Locate the cell with the specified text and output its [X, Y] center coordinate. 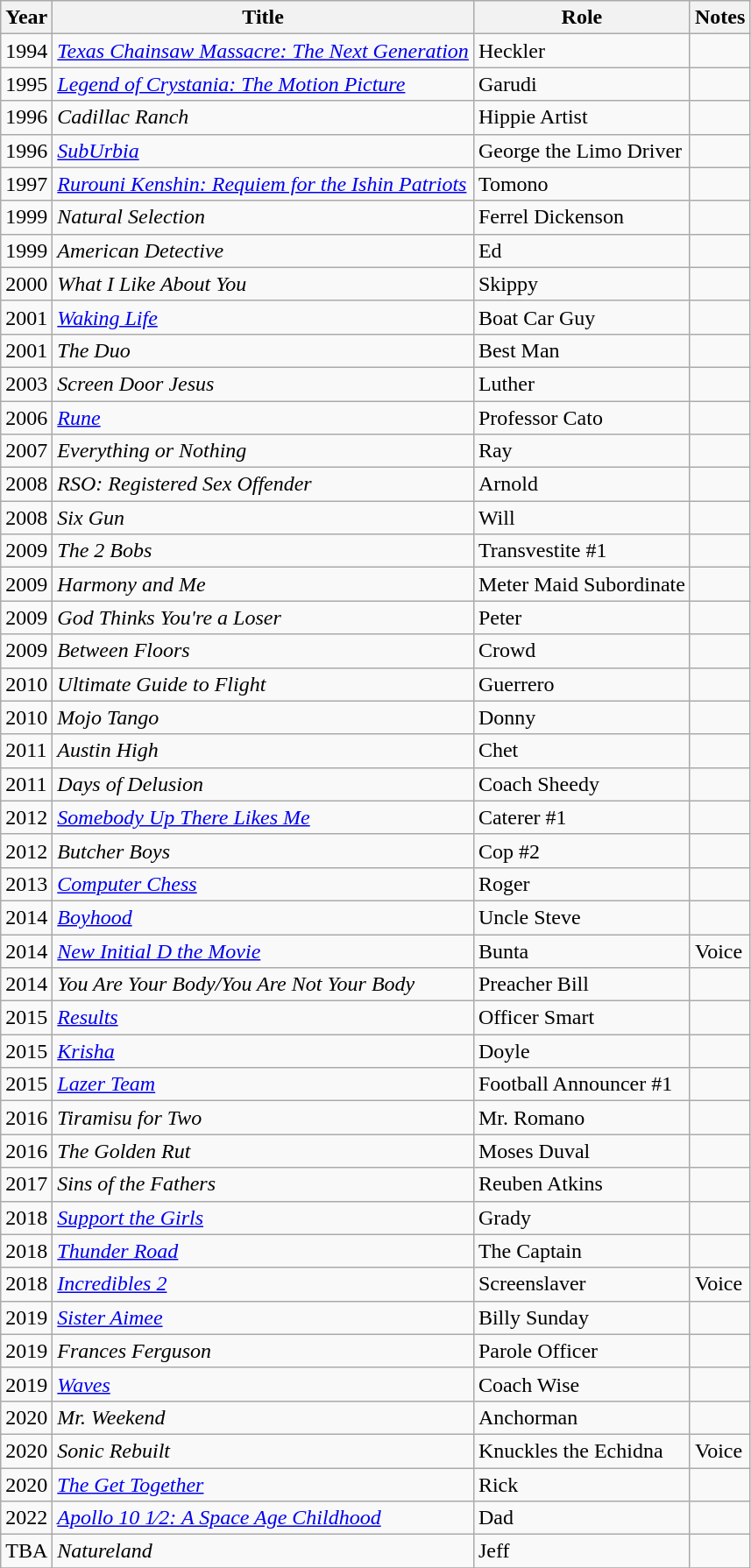
Butcher Boys [263, 851]
Austin High [263, 751]
Peter [582, 618]
Computer Chess [263, 884]
Frances Ferguson [263, 1351]
Roger [582, 884]
Coach Wise [582, 1384]
Ray [582, 451]
Everything or Nothing [263, 451]
1997 [26, 184]
Ferrel Dickenson [582, 217]
You Are Your Body/You Are Not Your Body [263, 985]
Waking Life [263, 317]
RSO: Registered Sex Offender [263, 484]
Dad [582, 1518]
God Thinks You're a Loser [263, 618]
Notes [719, 18]
Year [26, 18]
Title [263, 18]
Arnold [582, 484]
Tiramisu for Two [263, 1118]
Rick [582, 1485]
Boyhood [263, 917]
The Golden Rut [263, 1151]
Ed [582, 251]
Heckler [582, 51]
Rune [263, 418]
2022 [26, 1518]
Luther [582, 384]
Mr. Weekend [263, 1417]
Cop #2 [582, 851]
Lazer Team [263, 1084]
Cadillac Ranch [263, 117]
The Get Together [263, 1485]
2007 [26, 451]
New Initial D the Movie [263, 950]
Best Man [582, 350]
Coach Sheedy [582, 784]
Knuckles the Echidna [582, 1451]
Screenslaver [582, 1284]
Anchorman [582, 1417]
George the Limo Driver [582, 151]
Donny [582, 717]
Grady [582, 1218]
Chet [582, 751]
2013 [26, 884]
Crowd [582, 651]
SubUrbia [263, 151]
Apollo 10 1⁄2: A Space Age Childhood [263, 1518]
Screen Door Jesus [263, 384]
Reuben Atkins [582, 1184]
Results [263, 1018]
Professor Cato [582, 418]
Texas Chainsaw Massacre: The Next Generation [263, 51]
The Captain [582, 1251]
Will [582, 518]
Hippie Artist [582, 117]
Mr. Romano [582, 1118]
Natureland [263, 1551]
American Detective [263, 251]
Officer Smart [582, 1018]
Six Gun [263, 518]
Support the Girls [263, 1218]
Caterer #1 [582, 817]
Waves [263, 1384]
Days of Delusion [263, 784]
Moses Duval [582, 1151]
Skippy [582, 284]
Parole Officer [582, 1351]
Preacher Bill [582, 985]
Meter Maid Subordinate [582, 584]
2003 [26, 384]
Mojo Tango [263, 717]
TBA [26, 1551]
Doyle [582, 1051]
Role [582, 18]
Rurouni Kenshin: Requiem for the Ishin Patriots [263, 184]
Harmony and Me [263, 584]
Legend of Crystania: The Motion Picture [263, 84]
2006 [26, 418]
Guerrero [582, 684]
Garudi [582, 84]
Sonic Rebuilt [263, 1451]
Sister Aimee [263, 1317]
Between Floors [263, 651]
1994 [26, 51]
Natural Selection [263, 217]
Krisha [263, 1051]
2000 [26, 284]
Sins of the Fathers [263, 1184]
1995 [26, 84]
Uncle Steve [582, 917]
Football Announcer #1 [582, 1084]
Bunta [582, 950]
Incredibles 2 [263, 1284]
Jeff [582, 1551]
Billy Sunday [582, 1317]
The Duo [263, 350]
2017 [26, 1184]
What I Like About You [263, 284]
The 2 Bobs [263, 551]
Boat Car Guy [582, 317]
Tomono [582, 184]
Ultimate Guide to Flight [263, 684]
Thunder Road [263, 1251]
Somebody Up There Likes Me [263, 817]
Transvestite #1 [582, 551]
